Output the (x, y) coordinate of the center of the cell containing the given text.  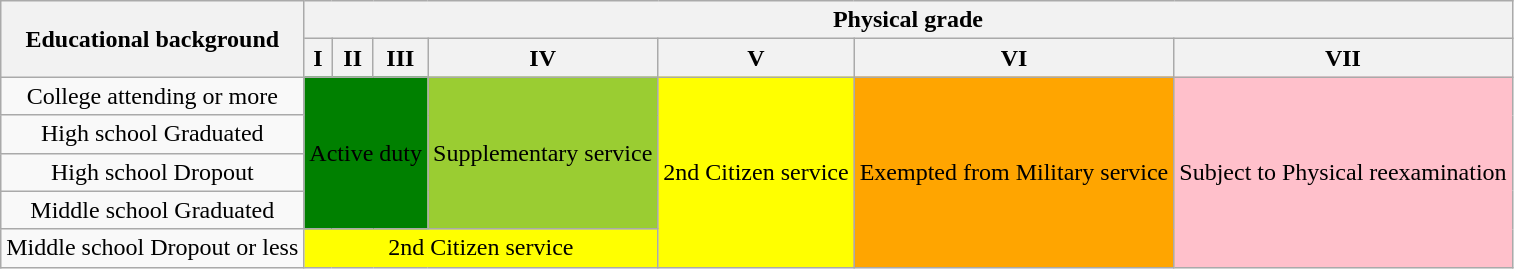
Middle school Dropout or less (152, 248)
VI (1014, 58)
Active duty (366, 153)
I (318, 58)
III (400, 58)
V (756, 58)
Physical grade (908, 20)
II (352, 58)
IV (543, 58)
High school Dropout (152, 172)
Exempted from Military service (1014, 172)
Educational background (152, 39)
Middle school Graduated (152, 210)
VII (1343, 58)
College attending or more (152, 96)
Supplementary service (543, 153)
Subject to Physical reexamination (1343, 172)
High school Graduated (152, 134)
